Extract the (x, y) coordinate from the center of the cell holding the provided text.  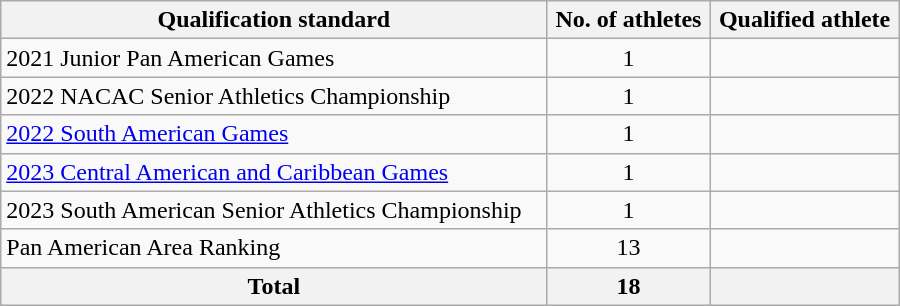
Qualified athlete (804, 20)
18 (628, 286)
Total (274, 286)
2023 Central American and Caribbean Games (274, 172)
2021 Junior Pan American Games (274, 58)
No. of athletes (628, 20)
2023 South American Senior Athletics Championship (274, 210)
2022 South American Games (274, 134)
Pan American Area Ranking (274, 248)
Qualification standard (274, 20)
13 (628, 248)
2022 NACAC Senior Athletics Championship (274, 96)
